Search for the cell housing the specified text and yield its (X, Y) center coordinate. 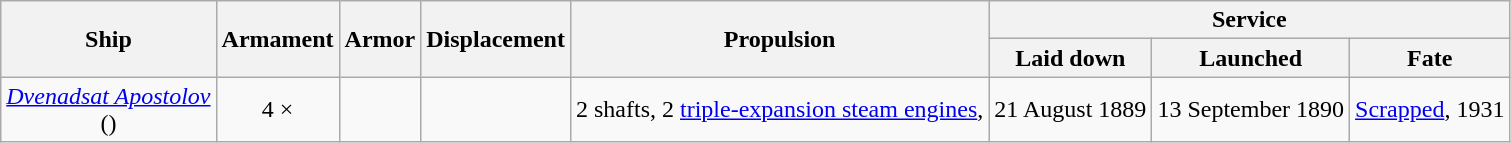
Scrapped, 1931 (1430, 110)
Dvenadsat Apostolov() (108, 110)
Launched (1251, 58)
Laid down (1070, 58)
Fate (1430, 58)
Ship (108, 39)
2 shafts, 2 triple-expansion steam engines, (779, 110)
Service (1250, 20)
4 × (278, 110)
Armor (380, 39)
Propulsion (779, 39)
13 September 1890 (1251, 110)
Armament (278, 39)
Displacement (496, 39)
21 August 1889 (1070, 110)
